Identify which cell holds the provided text, then report its [X, Y] central coordinate. 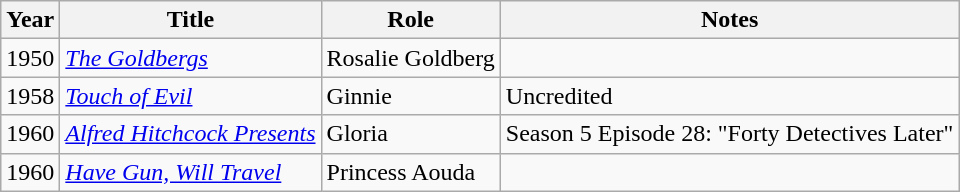
1950 [30, 58]
Year [30, 20]
Role [410, 20]
Touch of Evil [190, 96]
Alfred Hitchcock Presents [190, 134]
Ginnie [410, 96]
Title [190, 20]
Notes [730, 20]
Uncredited [730, 96]
Gloria [410, 134]
Season 5 Episode 28: "Forty Detectives Later" [730, 134]
Rosalie Goldberg [410, 58]
Princess Aouda [410, 172]
The Goldbergs [190, 58]
Have Gun, Will Travel [190, 172]
1958 [30, 96]
